Output the (x, y) coordinate of the center of the cell containing the given text.  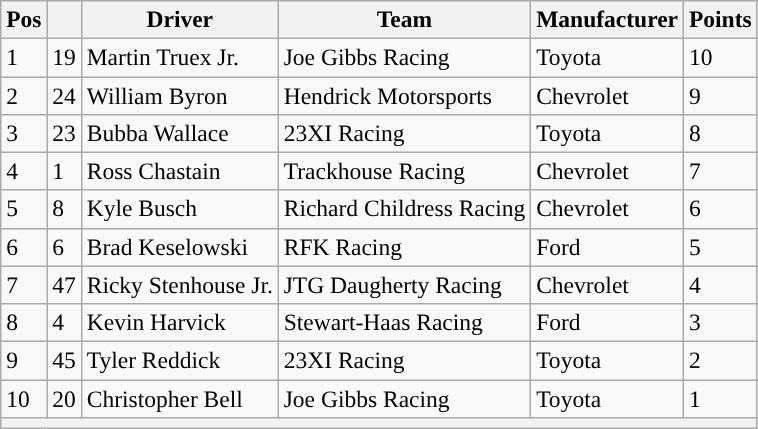
Brad Keselowski (180, 247)
RFK Racing (404, 247)
Points (720, 19)
24 (64, 95)
Tyler Reddick (180, 360)
Ross Chastain (180, 171)
William Byron (180, 95)
19 (64, 57)
23 (64, 133)
Martin Truex Jr. (180, 57)
Richard Childress Racing (404, 209)
45 (64, 360)
Ricky Stenhouse Jr. (180, 285)
Stewart-Haas Racing (404, 322)
JTG Daugherty Racing (404, 285)
Bubba Wallace (180, 133)
Pos (24, 19)
20 (64, 398)
Hendrick Motorsports (404, 95)
Kevin Harvick (180, 322)
Kyle Busch (180, 209)
Team (404, 19)
Manufacturer (608, 19)
Christopher Bell (180, 398)
47 (64, 285)
Driver (180, 19)
Trackhouse Racing (404, 171)
